Determine the (X, Y) coordinate at the center of the cell enclosing the given text.  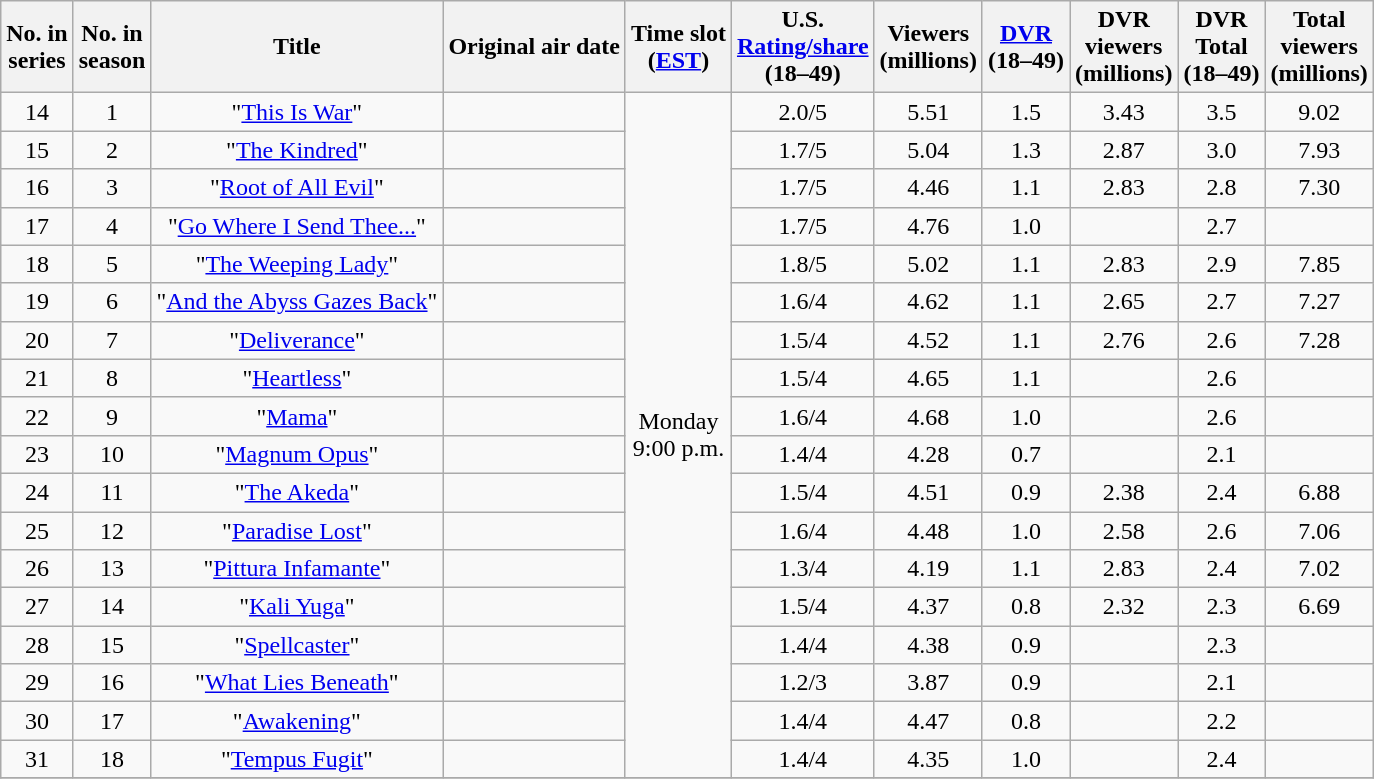
30 (37, 721)
4.68 (928, 416)
19 (37, 302)
23 (37, 454)
20 (37, 340)
2.32 (1124, 607)
26 (37, 569)
5.02 (928, 264)
4.19 (928, 569)
5.04 (928, 150)
31 (37, 759)
3.87 (928, 683)
21 (37, 378)
"Heartless" (297, 378)
7.02 (1319, 569)
4.37 (928, 607)
2.0/5 (802, 112)
"Root of All Evil" (297, 188)
12 (112, 531)
"Tempus Fugit" (297, 759)
7.28 (1319, 340)
8 (112, 378)
Title (297, 47)
"Spellcaster" (297, 645)
"Kali Yuga" (297, 607)
"This Is War" (297, 112)
U.S.Rating/share(18–49) (802, 47)
"Awakening" (297, 721)
2.58 (1124, 531)
Totalviewers(millions) (1319, 47)
"Pittura Infamante" (297, 569)
1.2/3 (802, 683)
27 (37, 607)
5.51 (928, 112)
"And the Abyss Gazes Back" (297, 302)
25 (37, 531)
2.38 (1124, 492)
"Go Where I Send Thee..." (297, 226)
6.88 (1319, 492)
7 (112, 340)
"What Lies Beneath" (297, 683)
Original air date (534, 47)
"The Weeping Lady" (297, 264)
"Paradise Lost" (297, 531)
"The Kindred" (297, 150)
24 (37, 492)
4.65 (928, 378)
1.8/5 (802, 264)
6 (112, 302)
9.02 (1319, 112)
6.69 (1319, 607)
2.76 (1124, 340)
7.30 (1319, 188)
4.52 (928, 340)
DVRviewers(millions) (1124, 47)
2.2 (1222, 721)
3 (112, 188)
Time slot(EST) (678, 47)
9 (112, 416)
0.7 (1026, 454)
DVRTotal(18–49) (1222, 47)
"The Akeda" (297, 492)
4.46 (928, 188)
13 (112, 569)
2 (112, 150)
1 (112, 112)
1.3/4 (802, 569)
3.43 (1124, 112)
4.51 (928, 492)
10 (112, 454)
4.48 (928, 531)
No. inseries (37, 47)
Monday9:00 p.m. (678, 436)
4.35 (928, 759)
2.8 (1222, 188)
3.5 (1222, 112)
4.38 (928, 645)
3.0 (1222, 150)
Viewers(millions) (928, 47)
"Mama" (297, 416)
1.5 (1026, 112)
11 (112, 492)
5 (112, 264)
"Deliverance" (297, 340)
22 (37, 416)
29 (37, 683)
2.9 (1222, 264)
No. inseason (112, 47)
7.93 (1319, 150)
1.3 (1026, 150)
4.76 (928, 226)
7.27 (1319, 302)
2.65 (1124, 302)
4.62 (928, 302)
DVR(18–49) (1026, 47)
4.28 (928, 454)
7.06 (1319, 531)
2.87 (1124, 150)
7.85 (1319, 264)
4.47 (928, 721)
"Magnum Opus" (297, 454)
28 (37, 645)
4 (112, 226)
